Scan for the cell matching the given text and deliver its [x, y] coordinate at center. 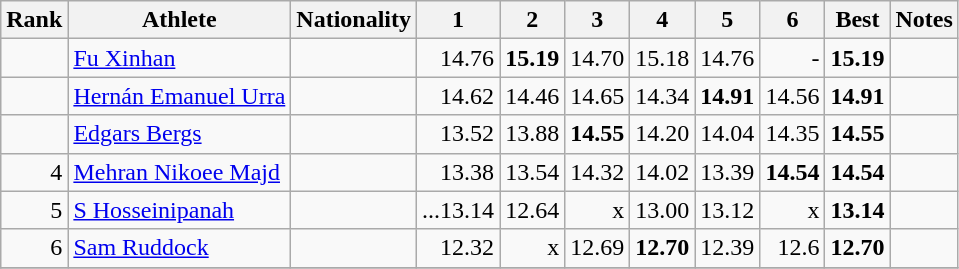
14.56 [792, 96]
...13.14 [458, 210]
14.32 [598, 172]
12.39 [728, 248]
14.46 [532, 96]
Edgars Bergs [180, 134]
13.38 [458, 172]
- [792, 58]
1 [458, 20]
Nationality [354, 20]
12.64 [532, 210]
13.14 [858, 210]
14.62 [458, 96]
14.02 [662, 172]
3 [598, 20]
15.18 [662, 58]
14.34 [662, 96]
2 [532, 20]
13.54 [532, 172]
13.00 [662, 210]
12.32 [458, 248]
12.69 [598, 248]
Notes [924, 20]
13.12 [728, 210]
14.04 [728, 134]
Rank [34, 20]
14.70 [598, 58]
Mehran Nikoee Majd [180, 172]
14.65 [598, 96]
Athlete [180, 20]
14.20 [662, 134]
13.88 [532, 134]
13.39 [728, 172]
Hernán Emanuel Urra [180, 96]
14.35 [792, 134]
Sam Ruddock [180, 248]
Fu Xinhan [180, 58]
Best [858, 20]
13.52 [458, 134]
S Hosseinipanah [180, 210]
12.6 [792, 248]
